Determine the (x, y) coordinate at the center of the cell enclosing the given text.  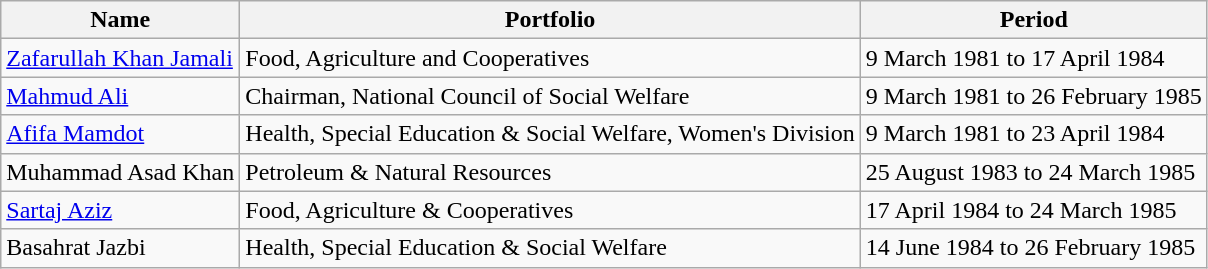
Afifa Mamdot (120, 134)
Basahrat Jazbi (120, 248)
Petroleum & Natural Resources (550, 172)
Mahmud Ali (120, 96)
Chairman, National Council of Social Welfare (550, 96)
Health, Special Education & Social Welfare, Women's Division (550, 134)
9 March 1981 to 23 April 1984 (1034, 134)
Food, Agriculture & Cooperatives (550, 210)
Zafarullah Khan Jamali (120, 58)
Muhammad Asad Khan (120, 172)
Name (120, 20)
14 June 1984 to 26 February 1985 (1034, 248)
Portfolio (550, 20)
Food, Agriculture and Cooperatives (550, 58)
25 August 1983 to 24 March 1985 (1034, 172)
Sartaj Aziz (120, 210)
9 March 1981 to 17 April 1984 (1034, 58)
Health, Special Education & Social Welfare (550, 248)
17 April 1984 to 24 March 1985 (1034, 210)
9 March 1981 to 26 February 1985 (1034, 96)
Period (1034, 20)
